Locate the cell with the specified text and output its [X, Y] center coordinate. 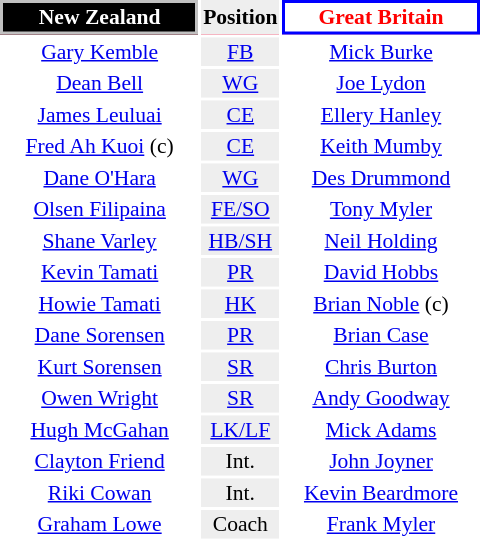
FE/SO [240, 209]
Clayton Friend [100, 461]
HB/SH [240, 240]
Position [240, 17]
Dane Sorensen [100, 335]
Gary Kemble [100, 52]
Shane Varley [100, 240]
Joe Lydon [381, 83]
Mick Adams [381, 430]
Dane O'Hara [100, 178]
Coach [240, 524]
Graham Lowe [100, 524]
John Joyner [381, 461]
Dean Bell [100, 83]
Hugh McGahan [100, 430]
Kurt Sorensen [100, 366]
Andy Goodway [381, 398]
Keith Mumby [381, 146]
HK [240, 304]
Brian Case [381, 335]
Tony Myler [381, 209]
Neil Holding [381, 240]
Chris Burton [381, 366]
Kevin Tamati [100, 272]
Ellery Hanley [381, 114]
James Leuluai [100, 114]
FB [240, 52]
Riki Cowan [100, 492]
Great Britain [381, 17]
New Zealand [100, 17]
Mick Burke [381, 52]
Owen Wright [100, 398]
Howie Tamati [100, 304]
Frank Myler [381, 524]
Brian Noble (c) [381, 304]
LK/LF [240, 430]
Olsen Filipaina [100, 209]
David Hobbs [381, 272]
Des Drummond [381, 178]
Kevin Beardmore [381, 492]
Fred Ah Kuoi (c) [100, 146]
